For the text-containing cell, return its midpoint in (x, y) coordinate format. 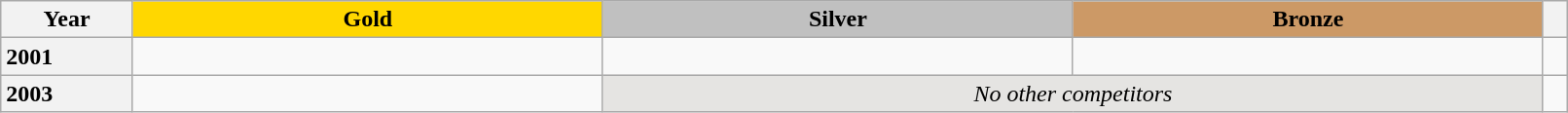
Bronze (1308, 19)
2003 (67, 94)
2001 (67, 56)
Year (67, 19)
No other competitors (1073, 94)
Silver (837, 19)
Gold (368, 19)
